Scan for the cell matching the given text and deliver its [X, Y] coordinate at center. 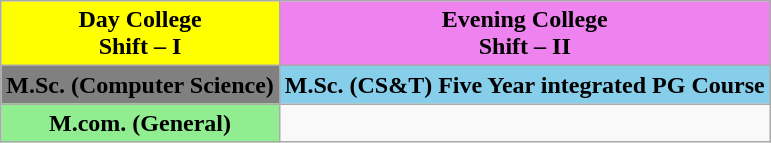
Evening CollegeShift – II [524, 34]
M.Sc. (Computer Science) [140, 85]
Day CollegeShift – I [140, 34]
M.Sc. (CS&T) Five Year integrated PG Course [524, 85]
M.com. (General) [140, 123]
